Capture the cell that displays the provided text and extract its (x, y) central coordinate. 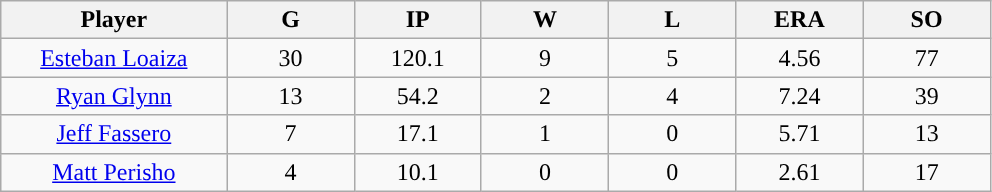
L (672, 20)
9 (544, 58)
5 (672, 58)
SO (926, 20)
IP (418, 20)
120.1 (418, 58)
10.1 (418, 172)
Jeff Fassero (114, 134)
2 (544, 96)
Matt Perisho (114, 172)
4.56 (800, 58)
77 (926, 58)
17 (926, 172)
Player (114, 20)
ERA (800, 20)
1 (544, 134)
7.24 (800, 96)
39 (926, 96)
Ryan Glynn (114, 96)
7 (290, 134)
2.61 (800, 172)
30 (290, 58)
Esteban Loaiza (114, 58)
5.71 (800, 134)
54.2 (418, 96)
17.1 (418, 134)
G (290, 20)
W (544, 20)
